Locate the cell with the specified text and output its [X, Y] center coordinate. 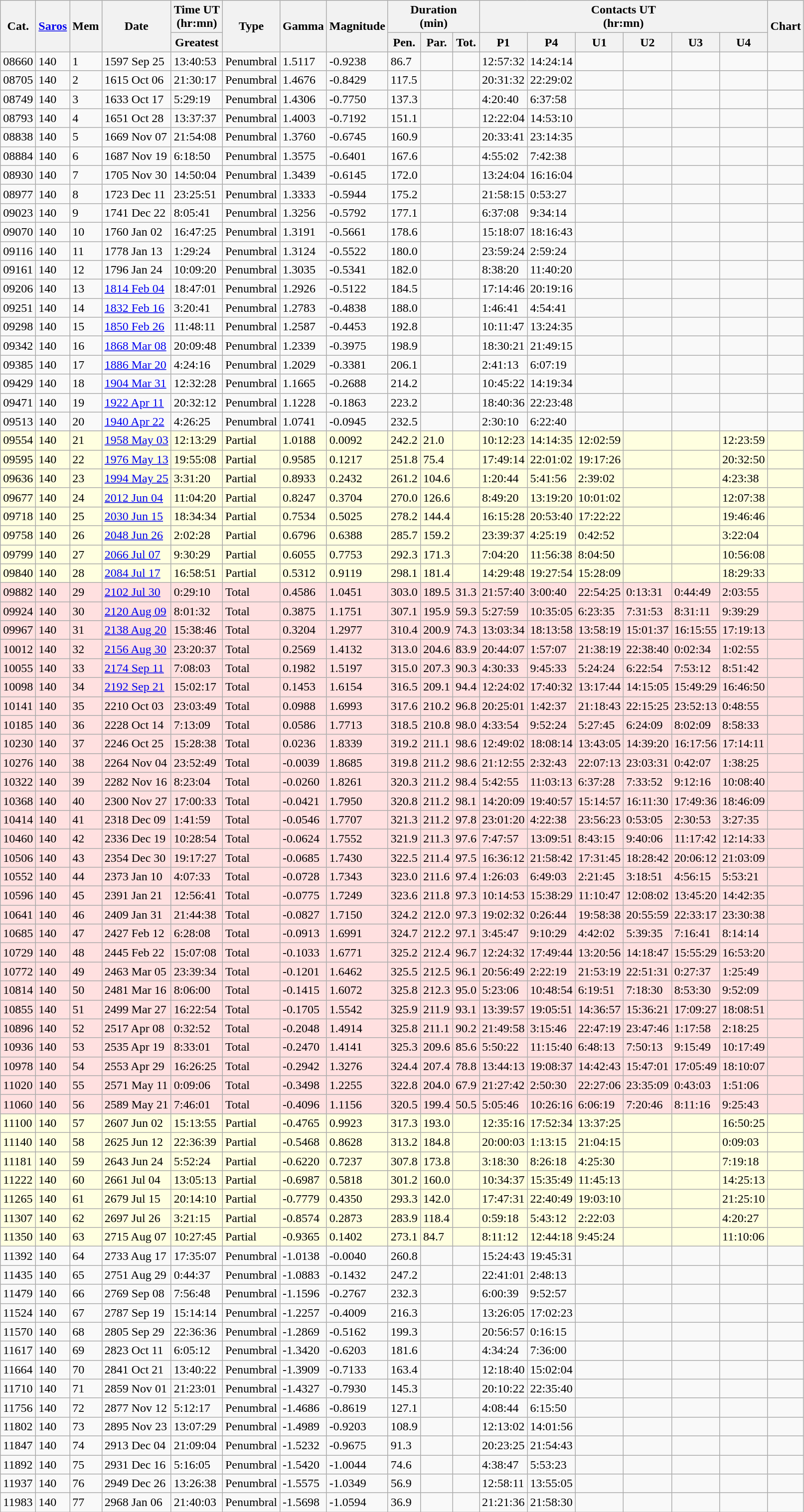
22:27:06 [599, 1085]
19:17:26 [599, 459]
2048 Jun 26 [137, 535]
322.5 [404, 857]
15:13:55 [196, 1123]
41 [86, 820]
1.7430 [357, 857]
19:03:10 [599, 1199]
19:46:46 [744, 516]
54 [86, 1066]
-0.3381 [357, 365]
10414 [18, 820]
2:48:13 [551, 1275]
22:38:40 [647, 649]
2697 Jul 26 [137, 1218]
7:50:13 [647, 1047]
09967 [18, 630]
59.3 [466, 611]
1.3575 [304, 156]
313.0 [404, 649]
21:30:17 [196, 80]
-0.6220 [304, 1161]
7:18:30 [647, 990]
18:29:33 [744, 573]
11983 [18, 1503]
8:51:42 [744, 668]
-0.0728 [304, 877]
0:59:18 [503, 1218]
11307 [18, 1218]
5:27:45 [599, 725]
16:15:28 [503, 516]
1669 Nov 07 [137, 137]
6:00:39 [503, 1294]
0.8933 [304, 478]
137.3 [404, 99]
1.3256 [304, 213]
-0.4765 [304, 1123]
7:46:01 [196, 1104]
46 [86, 915]
325.9 [404, 1009]
11617 [18, 1351]
14:24:14 [551, 61]
-0.5522 [357, 251]
15:35:49 [551, 1180]
-0.4009 [357, 1313]
319.8 [404, 763]
69 [86, 1351]
5:41:56 [551, 478]
13:37:37 [196, 118]
293.3 [404, 1199]
14:01:56 [551, 1426]
9:15:49 [695, 1047]
09429 [18, 384]
7:47:57 [503, 838]
86.7 [404, 61]
12:56:41 [196, 896]
23 [86, 478]
8:01:32 [196, 611]
177.1 [404, 213]
21:12:55 [503, 763]
17:22:22 [599, 516]
0.6388 [357, 535]
17:02:23 [551, 1313]
12:23:59 [744, 440]
10772 [18, 971]
126.6 [437, 497]
212.2 [437, 934]
1.8685 [357, 763]
14:20:09 [503, 801]
83.9 [466, 649]
-0.5944 [357, 194]
-0.7750 [357, 99]
96.1 [466, 971]
65 [86, 1275]
14:39:20 [647, 744]
16:22:54 [196, 1009]
182.0 [404, 270]
22:07:13 [599, 763]
1.7950 [357, 801]
76 [86, 1484]
15:38:46 [196, 630]
25 [86, 516]
0:43:03 [695, 1085]
9:12:16 [695, 782]
-0.5468 [304, 1142]
212.0 [437, 915]
1:13:15 [551, 1142]
2228 Oct 14 [137, 725]
Duration(min) [434, 17]
10098 [18, 687]
0.7753 [357, 554]
-0.8429 [357, 80]
10896 [18, 1028]
9:25:43 [744, 1104]
2517 Apr 08 [137, 1028]
13:45:20 [695, 896]
0.2569 [304, 649]
2354 Dec 30 [137, 857]
6:37:08 [503, 213]
2:50:30 [551, 1085]
0.1982 [304, 668]
98.0 [466, 725]
0.9923 [357, 1123]
09882 [18, 592]
2589 May 21 [137, 1104]
1651 Oct 28 [137, 118]
207.4 [437, 1066]
10641 [18, 915]
323.6 [404, 896]
307.8 [404, 1161]
2030 Jun 15 [137, 516]
160.9 [404, 137]
8:11:12 [503, 1237]
3:20:41 [196, 308]
23:20:37 [196, 649]
-0.3498 [304, 1085]
12:44:18 [551, 1237]
20:44:07 [503, 649]
44 [86, 877]
10596 [18, 896]
21:21:36 [503, 1503]
9:52:09 [744, 990]
20:56:57 [503, 1332]
17:31:45 [599, 857]
1904 Mar 31 [137, 384]
6:49:03 [551, 877]
318.5 [404, 725]
51 [86, 1009]
67.9 [466, 1085]
7:13:09 [196, 725]
11524 [18, 1313]
316.5 [404, 687]
-0.9365 [304, 1237]
1.7249 [357, 896]
1:51:06 [744, 1085]
-0.4453 [357, 327]
21:23:01 [196, 1388]
08977 [18, 194]
-0.0421 [304, 801]
22:40:49 [551, 1199]
35 [86, 706]
6:07:19 [551, 365]
-0.6203 [357, 1351]
0:44:37 [196, 1275]
210.8 [437, 725]
-1.5698 [304, 1503]
13:17:44 [599, 687]
23:52:13 [695, 706]
-0.5792 [357, 213]
15:14:57 [599, 801]
8:26:18 [551, 1161]
1.3191 [304, 232]
08793 [18, 118]
1.0451 [357, 592]
8:06:00 [196, 990]
2391 Jan 21 [137, 896]
2499 Mar 27 [137, 1009]
19:05:51 [551, 1009]
260.8 [404, 1256]
209.6 [437, 1047]
2535 Apr 19 [137, 1047]
1741 Dec 22 [137, 213]
4:23:38 [744, 478]
-0.9675 [357, 1445]
13:58:19 [599, 630]
320.3 [404, 782]
2661 Jul 04 [137, 1180]
0:16:15 [551, 1332]
1.4141 [357, 1047]
10:45:22 [503, 384]
17:09:27 [695, 1009]
2246 Oct 25 [137, 744]
1.1156 [357, 1104]
15:49:29 [695, 687]
09385 [18, 365]
4:30:33 [503, 668]
-0.6401 [357, 156]
-0.1432 [357, 1275]
2:02:28 [196, 535]
-0.0945 [357, 421]
09636 [18, 478]
19:27:54 [551, 573]
3:21:15 [196, 1218]
292.3 [404, 554]
0.0586 [304, 725]
188.0 [404, 308]
175.2 [404, 194]
5:12:17 [196, 1407]
4:54:41 [551, 308]
13:40:22 [196, 1370]
144.4 [437, 516]
104.6 [437, 478]
10:12:23 [503, 440]
7:08:03 [196, 668]
1.7552 [357, 838]
12:24:02 [503, 687]
10:26:16 [551, 1104]
10685 [18, 934]
31 [86, 630]
5:16:05 [196, 1464]
11802 [18, 1426]
20:00:03 [503, 1142]
2:18:25 [744, 1028]
11937 [18, 1484]
13 [86, 289]
2409 Jan 31 [137, 915]
21:49:15 [551, 346]
17:05:49 [695, 1066]
85.6 [466, 1047]
2 [86, 80]
1.2977 [357, 630]
1.6771 [357, 953]
323.0 [404, 877]
7:33:52 [647, 782]
10:08:40 [744, 782]
1615 Oct 06 [137, 80]
-1.0594 [357, 1503]
9:30:29 [196, 554]
1.0188 [304, 440]
3:18:30 [503, 1161]
12 [86, 270]
212.3 [437, 990]
43 [86, 857]
2733 Aug 17 [137, 1256]
33 [86, 668]
0.7534 [304, 516]
Cat. [18, 26]
211.9 [437, 1009]
8:53:30 [695, 990]
11350 [18, 1237]
11:10:06 [744, 1237]
13:05:13 [196, 1180]
4:20:27 [744, 1218]
13:44:13 [503, 1066]
09161 [18, 270]
211.3 [437, 838]
59 [86, 1161]
8:04:50 [599, 554]
1.7150 [357, 915]
195.9 [437, 611]
159.2 [437, 535]
1597 Sep 25 [137, 61]
-0.0624 [304, 838]
10729 [18, 953]
207.3 [437, 668]
23:03:49 [196, 706]
22:29:02 [551, 80]
5 [86, 137]
U4 [744, 42]
-1.2257 [304, 1313]
-1.3420 [304, 1351]
1832 Feb 16 [137, 308]
13:24:04 [503, 175]
23:01:20 [503, 820]
72 [86, 1407]
204.0 [437, 1085]
315.0 [404, 668]
4:07:33 [196, 877]
223.2 [404, 403]
0.1402 [357, 1237]
22:01:02 [551, 459]
97.6 [466, 838]
21:54:08 [196, 137]
12:02:59 [599, 440]
0.9585 [304, 459]
P1 [503, 42]
2679 Jul 15 [137, 1199]
1:38:25 [744, 763]
-0.5162 [357, 1332]
10:56:08 [744, 554]
0:42:52 [599, 535]
2751 Aug 29 [137, 1275]
5:50:22 [503, 1047]
2877 Nov 12 [137, 1407]
5:42:55 [503, 782]
11:48:11 [196, 327]
11 [86, 251]
285.7 [404, 535]
11222 [18, 1180]
2:59:24 [551, 251]
2553 Apr 29 [137, 1066]
13:24:35 [551, 327]
2787 Sep 19 [137, 1313]
3 [86, 99]
-1.2869 [304, 1332]
97.4 [466, 877]
27 [86, 554]
1.3333 [304, 194]
Time UT(hr:mn) [196, 17]
1:57:07 [551, 649]
66 [86, 1294]
14:29:48 [503, 573]
17:40:32 [551, 687]
17:14:46 [503, 289]
10814 [18, 990]
-0.1201 [304, 971]
63 [86, 1237]
211.4 [437, 857]
19:17:27 [196, 857]
-0.9203 [357, 1426]
4:25:30 [599, 1161]
6:28:08 [196, 934]
1.4132 [357, 649]
16:36:12 [503, 857]
-0.0039 [304, 763]
22:54:25 [599, 592]
15:02:04 [551, 1370]
09718 [18, 516]
90.2 [466, 1028]
10:11:47 [503, 327]
2481 Mar 16 [137, 990]
31.3 [466, 592]
14:42:43 [599, 1066]
7:56:48 [196, 1294]
1.6991 [357, 934]
0.0236 [304, 744]
-0.4096 [304, 1104]
08660 [18, 61]
6:06:19 [599, 1104]
19 [86, 403]
313.2 [404, 1142]
10141 [18, 706]
22:47:19 [599, 1028]
0:53:05 [647, 820]
23:56:23 [599, 820]
18:30:21 [503, 346]
2625 Jun 12 [137, 1142]
307.1 [404, 611]
1.4676 [304, 80]
-0.5661 [357, 232]
10855 [18, 1009]
6:24:09 [647, 725]
0:27:37 [695, 971]
Contacts UT(hr:mn) [624, 17]
189.5 [437, 592]
45 [86, 896]
23:35:09 [647, 1085]
21:58:30 [551, 1503]
-1.0138 [304, 1256]
1.1751 [357, 611]
20 [86, 421]
9:10:29 [551, 934]
2210 Oct 03 [137, 706]
2445 Feb 22 [137, 953]
324.7 [404, 934]
14:14:35 [551, 440]
21:44:38 [196, 915]
5:52:24 [196, 1161]
1778 Jan 13 [137, 251]
21:27:42 [503, 1085]
0:13:31 [647, 592]
242.2 [404, 440]
21:18:43 [599, 706]
Magnitude [357, 26]
5:29:19 [196, 99]
-0.0260 [304, 782]
3:22:04 [744, 535]
0.6055 [304, 554]
18:10:07 [744, 1066]
6:37:58 [551, 99]
21:25:10 [744, 1199]
325.5 [404, 971]
98.4 [466, 782]
6:18:50 [196, 156]
13:20:56 [599, 953]
11435 [18, 1275]
58 [86, 1142]
12:22:04 [503, 118]
0.0988 [304, 706]
Type [251, 26]
-0.6745 [357, 137]
95.0 [466, 990]
6:15:50 [551, 1407]
16:15:55 [695, 630]
2318 Dec 09 [137, 820]
37 [86, 744]
75.4 [437, 459]
18:34:34 [196, 516]
184.5 [404, 289]
6:48:13 [599, 1047]
17:49:36 [695, 801]
3:31:20 [196, 478]
11:04:20 [196, 497]
-0.0775 [304, 896]
20:53:40 [551, 516]
1.3276 [357, 1066]
14:15:05 [647, 687]
20:09:48 [196, 346]
324.4 [404, 1066]
7:53:12 [695, 668]
55 [86, 1085]
12:57:32 [503, 61]
14:19:34 [551, 384]
11140 [18, 1142]
1.2255 [357, 1085]
7:19:18 [744, 1161]
P4 [551, 42]
08884 [18, 156]
7:31:53 [647, 611]
11020 [18, 1085]
-0.1415 [304, 990]
96.7 [466, 953]
4:22:38 [551, 820]
1.5542 [357, 1009]
16:47:25 [196, 232]
5:24:24 [599, 668]
3:15:46 [551, 1028]
20:32:12 [196, 403]
10230 [18, 744]
261.2 [404, 478]
0:44:49 [695, 592]
-1.4327 [304, 1388]
12:14:33 [744, 838]
5:43:12 [551, 1218]
0.8628 [357, 1142]
12:18:40 [503, 1370]
20:32:50 [744, 459]
0.2873 [357, 1218]
16:53:20 [744, 953]
325.3 [404, 1047]
22:41:01 [503, 1275]
15:36:21 [647, 1009]
1.4914 [357, 1028]
0.6796 [304, 535]
2:30:10 [503, 421]
-0.2767 [357, 1294]
2643 Jun 24 [137, 1161]
11:56:38 [551, 554]
70 [86, 1370]
-0.6987 [304, 1180]
204.6 [437, 649]
1.8261 [357, 782]
214.2 [404, 384]
08749 [18, 99]
142.0 [437, 1199]
6:22:54 [647, 668]
11847 [18, 1445]
1:41:59 [196, 820]
1:20:44 [503, 478]
2913 Dec 04 [137, 1445]
4:26:25 [196, 421]
5:23:06 [503, 990]
12:13:29 [196, 440]
74.6 [404, 1464]
09840 [18, 573]
21:04:15 [599, 1142]
1.6154 [357, 687]
2:22:03 [599, 1218]
10055 [18, 668]
2300 Nov 27 [137, 801]
1796 Jan 24 [137, 270]
16 [86, 346]
11100 [18, 1123]
22:36:39 [196, 1142]
10936 [18, 1047]
1814 Feb 04 [137, 289]
3:18:51 [647, 877]
09206 [18, 289]
1.2783 [304, 308]
1.6072 [357, 990]
97.5 [466, 857]
10276 [18, 763]
-0.7779 [304, 1199]
11:03:13 [551, 782]
2931 Dec 16 [137, 1464]
2769 Sep 08 [137, 1294]
0:48:55 [744, 706]
2:03:55 [744, 592]
317.6 [404, 706]
18:13:58 [551, 630]
273.1 [404, 1237]
0.5025 [357, 516]
0:02:34 [695, 649]
4:24:16 [196, 365]
73 [86, 1426]
16:11:30 [647, 801]
1.1228 [304, 403]
09298 [18, 327]
0:53:27 [551, 194]
21:09:04 [196, 1445]
17:00:33 [196, 801]
322.8 [404, 1085]
7:20:46 [647, 1104]
212.4 [437, 953]
-0.1863 [357, 403]
5:27:59 [503, 611]
15:01:37 [647, 630]
0:09:06 [196, 1085]
4:34:24 [503, 1351]
10:17:49 [744, 1047]
2120 Aug 09 [137, 611]
11570 [18, 1332]
108.9 [404, 1426]
5:05:46 [503, 1104]
18:47:01 [196, 289]
4:20:40 [503, 99]
10506 [18, 857]
181.6 [404, 1351]
181.4 [437, 573]
20:10:22 [503, 1388]
36 [86, 725]
10:01:02 [599, 497]
18:08:51 [744, 1009]
Greatest [196, 42]
47 [86, 934]
1:26:03 [503, 877]
303.0 [404, 592]
321.9 [404, 838]
6:23:35 [599, 611]
-0.5341 [357, 270]
19:02:32 [503, 915]
Pen. [404, 42]
13:26:38 [196, 1484]
60 [86, 1180]
1.6462 [357, 971]
84.7 [437, 1237]
1850 Feb 26 [137, 327]
9 [86, 213]
-0.1705 [304, 1009]
30 [86, 611]
12:58:11 [503, 1484]
16:16:04 [551, 175]
1:29:24 [196, 251]
1.2926 [304, 289]
48 [86, 953]
57 [86, 1123]
0.3204 [304, 630]
23:59:24 [503, 251]
21:40:03 [196, 1503]
1705 Nov 30 [137, 175]
15:02:17 [196, 687]
1.3124 [304, 251]
-0.8619 [357, 1407]
74.3 [466, 630]
0:32:52 [196, 1028]
52 [86, 1028]
20:19:16 [551, 289]
U1 [599, 42]
2463 Mar 05 [137, 971]
16:26:25 [196, 1066]
67 [86, 1313]
22:36:36 [196, 1332]
2859 Nov 01 [137, 1388]
2373 Jan 10 [137, 877]
8:38:20 [503, 270]
1.4306 [304, 99]
18 [86, 384]
-0.2048 [304, 1028]
8:58:33 [744, 725]
2174 Sep 11 [137, 668]
21:58:15 [503, 194]
301.2 [404, 1180]
93.1 [466, 1009]
-0.7133 [357, 1370]
15:14:14 [196, 1313]
8:05:41 [196, 213]
1922 Apr 11 [137, 403]
21:38:19 [599, 649]
0:29:10 [196, 592]
1.5117 [304, 61]
56.9 [404, 1484]
216.3 [404, 1313]
180.0 [404, 251]
1.7343 [357, 877]
0:42:07 [695, 763]
U2 [647, 42]
11664 [18, 1370]
2895 Nov 23 [137, 1426]
-0.2688 [357, 384]
23:03:31 [647, 763]
11710 [18, 1388]
-1.5232 [304, 1445]
50 [86, 990]
16:46:50 [744, 687]
7:16:41 [695, 934]
1994 May 25 [137, 478]
14:18:47 [647, 953]
1.3760 [304, 137]
18:16:43 [551, 232]
12:08:02 [647, 896]
6:37:28 [599, 782]
2:22:19 [551, 971]
2282 Nov 16 [137, 782]
71 [86, 1388]
-0.9238 [357, 61]
13:43:05 [599, 744]
212.5 [437, 971]
38 [86, 763]
7 [86, 175]
11:40:20 [551, 270]
13:03:34 [503, 630]
2949 Dec 26 [137, 1484]
11:45:13 [599, 1180]
184.8 [437, 1142]
15:38:29 [551, 896]
127.1 [404, 1407]
15:28:38 [196, 744]
193.0 [437, 1123]
50.5 [466, 1104]
2715 Aug 07 [137, 1237]
14:42:35 [744, 896]
09758 [18, 535]
64 [86, 1256]
91.3 [404, 1445]
10978 [18, 1066]
90.3 [466, 668]
15 [86, 327]
40 [86, 801]
74 [86, 1445]
-1.5420 [304, 1464]
21:54:43 [551, 1445]
9:39:29 [744, 611]
2336 Dec 19 [137, 838]
10185 [18, 725]
278.2 [404, 516]
160.0 [437, 1180]
20:25:01 [503, 706]
320.5 [404, 1104]
247.2 [404, 1275]
1.3439 [304, 175]
3:45:47 [503, 934]
1.2029 [304, 365]
325.2 [404, 953]
10012 [18, 649]
09924 [18, 611]
17:35:07 [196, 1256]
0:09:03 [744, 1142]
0.5818 [357, 1180]
22:33:17 [695, 915]
26 [86, 535]
298.1 [404, 573]
10:35:05 [551, 611]
-0.0546 [304, 820]
13:09:51 [551, 838]
12:35:16 [503, 1123]
1.1665 [304, 384]
21 [86, 440]
21:53:19 [599, 971]
-0.3975 [357, 346]
0.4586 [304, 592]
23:39:37 [503, 535]
13:19:20 [551, 497]
11:17:42 [695, 838]
09677 [18, 497]
36.9 [404, 1503]
13:55:05 [551, 1484]
-1.1596 [304, 1294]
173.8 [437, 1161]
8 [86, 194]
2805 Sep 29 [137, 1332]
14:25:13 [744, 1180]
17 [86, 365]
2841 Oct 21 [137, 1370]
28 [86, 573]
20:23:25 [503, 1445]
-0.0040 [357, 1256]
232.5 [404, 421]
15:47:01 [647, 1066]
11756 [18, 1407]
-1.0883 [304, 1275]
270.0 [404, 497]
14:53:10 [551, 118]
1.6993 [357, 706]
10460 [18, 838]
Par. [437, 42]
7:36:00 [551, 1351]
11892 [18, 1464]
4:25:19 [551, 535]
09513 [18, 421]
232.3 [404, 1294]
1.7713 [357, 725]
1:17:58 [695, 1028]
-0.2470 [304, 1047]
17:49:44 [551, 953]
199.3 [404, 1332]
19:40:57 [551, 801]
3:00:40 [551, 592]
6:19:51 [599, 990]
-0.0827 [304, 915]
22:35:40 [551, 1388]
11479 [18, 1294]
198.9 [404, 346]
171.3 [437, 554]
2156 Aug 30 [137, 649]
4:33:54 [503, 725]
1.2339 [304, 346]
211.8 [437, 896]
4:08:44 [503, 1407]
4:55:02 [503, 156]
68 [86, 1332]
14 [86, 308]
20:31:32 [503, 80]
18:40:36 [503, 403]
5:53:21 [744, 877]
210.2 [437, 706]
24 [86, 497]
-0.0913 [304, 934]
319.2 [404, 744]
17:47:31 [503, 1199]
Tot. [466, 42]
23:39:34 [196, 971]
11265 [18, 1199]
10:28:54 [196, 838]
0.3875 [304, 611]
9:45:24 [599, 1237]
10322 [18, 782]
53 [86, 1047]
23:52:49 [196, 763]
0.9119 [357, 573]
1.4003 [304, 118]
12:49:02 [503, 744]
17:14:11 [744, 744]
206.1 [404, 365]
13:40:53 [196, 61]
0.7237 [357, 1161]
2427 Feb 12 [137, 934]
1 [86, 61]
0.3704 [357, 497]
97.1 [466, 934]
317.3 [404, 1123]
2571 May 11 [137, 1085]
1:25:49 [744, 971]
08838 [18, 137]
16:17:56 [695, 744]
19:55:08 [196, 459]
9:52:57 [551, 1294]
10:09:20 [196, 270]
1723 Dec 11 [137, 194]
199.4 [437, 1104]
98.1 [466, 801]
4:56:15 [695, 877]
1:42:37 [551, 706]
4:38:47 [503, 1464]
39 [86, 782]
2823 Oct 11 [137, 1351]
117.5 [404, 80]
2066 Jul 07 [137, 554]
167.6 [404, 156]
29 [86, 592]
14:36:57 [599, 1009]
1.7707 [357, 820]
4:42:02 [599, 934]
16:58:51 [196, 573]
09023 [18, 213]
19:45:31 [551, 1256]
34 [86, 687]
23:47:46 [647, 1028]
09595 [18, 459]
-1.4686 [304, 1407]
-1.4989 [304, 1426]
23:14:35 [551, 137]
-0.0685 [304, 857]
23:30:38 [744, 915]
10 [86, 232]
8:33:01 [196, 1047]
2:32:43 [551, 763]
3:27:35 [744, 820]
2192 Sep 21 [137, 687]
18:46:09 [744, 801]
11060 [18, 1104]
15:24:43 [503, 1256]
2264 Nov 04 [137, 763]
9:52:24 [551, 725]
-0.7192 [357, 118]
2968 Jan 06 [137, 1503]
94.4 [466, 687]
1.0741 [304, 421]
49 [86, 971]
178.6 [404, 232]
6:05:12 [196, 1351]
1.2587 [304, 327]
09342 [18, 346]
17:52:34 [551, 1123]
08705 [18, 80]
1940 Apr 22 [137, 421]
1.8339 [357, 744]
20:06:12 [695, 857]
21.0 [437, 440]
21:49:58 [503, 1028]
-0.5122 [357, 289]
1976 May 13 [137, 459]
-0.6145 [357, 175]
20:56:49 [503, 971]
1886 Mar 20 [137, 365]
Saros [53, 26]
15:07:08 [196, 953]
15:18:07 [503, 232]
8:02:09 [695, 725]
10:27:45 [196, 1237]
1687 Nov 19 [137, 156]
1958 May 03 [137, 440]
2012 Jun 04 [137, 497]
09554 [18, 440]
Gamma [304, 26]
1633 Oct 17 [137, 99]
11392 [18, 1256]
151.1 [404, 118]
0.0092 [357, 440]
32 [86, 649]
19:08:37 [551, 1066]
7:04:20 [503, 554]
13:26:05 [503, 1313]
172.0 [404, 175]
8:23:04 [196, 782]
-0.4838 [357, 308]
321.3 [404, 820]
283.9 [404, 1218]
8:49:20 [503, 497]
-0.8574 [304, 1218]
2:41:13 [503, 365]
4 [86, 118]
22:15:25 [647, 706]
0:26:44 [551, 915]
13:07:29 [196, 1426]
13:39:57 [503, 1009]
8:11:16 [695, 1104]
8:31:11 [695, 611]
0.1217 [357, 459]
18:28:42 [647, 857]
1868 Mar 08 [137, 346]
15:55:29 [695, 953]
2102 Jul 30 [137, 592]
56 [86, 1104]
7:42:38 [551, 156]
1760 Jan 02 [137, 232]
5:53:23 [551, 1464]
08930 [18, 175]
12:24:32 [503, 953]
-0.1033 [304, 953]
118.4 [437, 1218]
10:14:53 [503, 896]
17:19:13 [744, 630]
14:50:04 [196, 175]
12:13:02 [503, 1426]
09799 [18, 554]
8:43:15 [599, 838]
Mem [86, 26]
2084 Jul 17 [137, 573]
09116 [18, 251]
96.8 [466, 706]
20:14:10 [196, 1199]
200.9 [437, 630]
-1.0349 [357, 1484]
21:58:42 [551, 857]
22 [86, 459]
6 [86, 156]
11:10:47 [599, 896]
15:28:09 [599, 573]
78.8 [466, 1066]
192.8 [404, 327]
09070 [18, 232]
11:15:40 [551, 1047]
09251 [18, 308]
Chart [786, 26]
320.8 [404, 801]
16:50:25 [744, 1123]
1.3035 [304, 270]
20:33:41 [503, 137]
12:32:28 [196, 384]
2138 Aug 20 [137, 630]
0.5312 [304, 573]
0.1453 [304, 687]
5:39:35 [647, 934]
8:14:14 [744, 934]
42 [86, 838]
9:45:33 [551, 668]
62 [86, 1218]
10552 [18, 877]
-1.3909 [304, 1370]
6:22:40 [551, 421]
1:46:41 [503, 308]
324.2 [404, 915]
9:34:14 [551, 213]
77 [86, 1503]
22:23:48 [551, 403]
10:34:37 [503, 1180]
23:25:51 [196, 194]
1.5197 [357, 668]
10:48:54 [551, 990]
2:30:53 [695, 820]
75 [86, 1464]
2:39:02 [599, 478]
12:07:38 [744, 497]
0.2432 [357, 478]
U3 [695, 42]
251.8 [404, 459]
163.4 [404, 1370]
21:03:09 [744, 857]
61 [86, 1199]
10368 [18, 801]
145.3 [404, 1388]
20:55:59 [647, 915]
0.8247 [304, 497]
11181 [18, 1161]
17:49:14 [503, 459]
09471 [18, 403]
97.8 [466, 820]
310.4 [404, 630]
1:02:55 [744, 649]
21:57:40 [503, 592]
9:40:06 [647, 838]
-1.5575 [304, 1484]
2607 Jun 02 [137, 1123]
-0.7930 [357, 1388]
22:51:31 [647, 971]
2:21:45 [599, 877]
0.4350 [357, 1199]
Date [137, 26]
18:08:14 [551, 744]
209.1 [437, 687]
211.6 [437, 877]
13:37:25 [599, 1123]
-0.2942 [304, 1066]
19:58:38 [599, 915]
-1.0044 [357, 1464]
